From the cell containing the given text, extract its center point as (X, Y) coordinate. 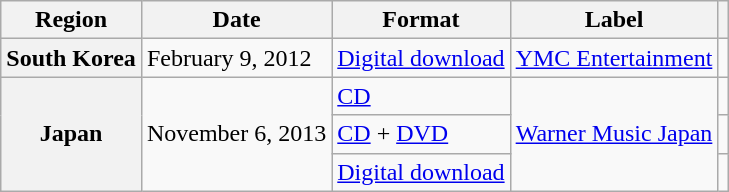
Region (72, 20)
CD + DVD (421, 134)
Warner Music Japan (614, 134)
YMC Entertainment (614, 58)
Label (614, 20)
CD (421, 96)
Date (236, 20)
Japan (72, 134)
February 9, 2012 (236, 58)
South Korea (72, 58)
November 6, 2013 (236, 134)
Format (421, 20)
